Detect which cell encompasses the target text, then output its [x, y] center coordinate. 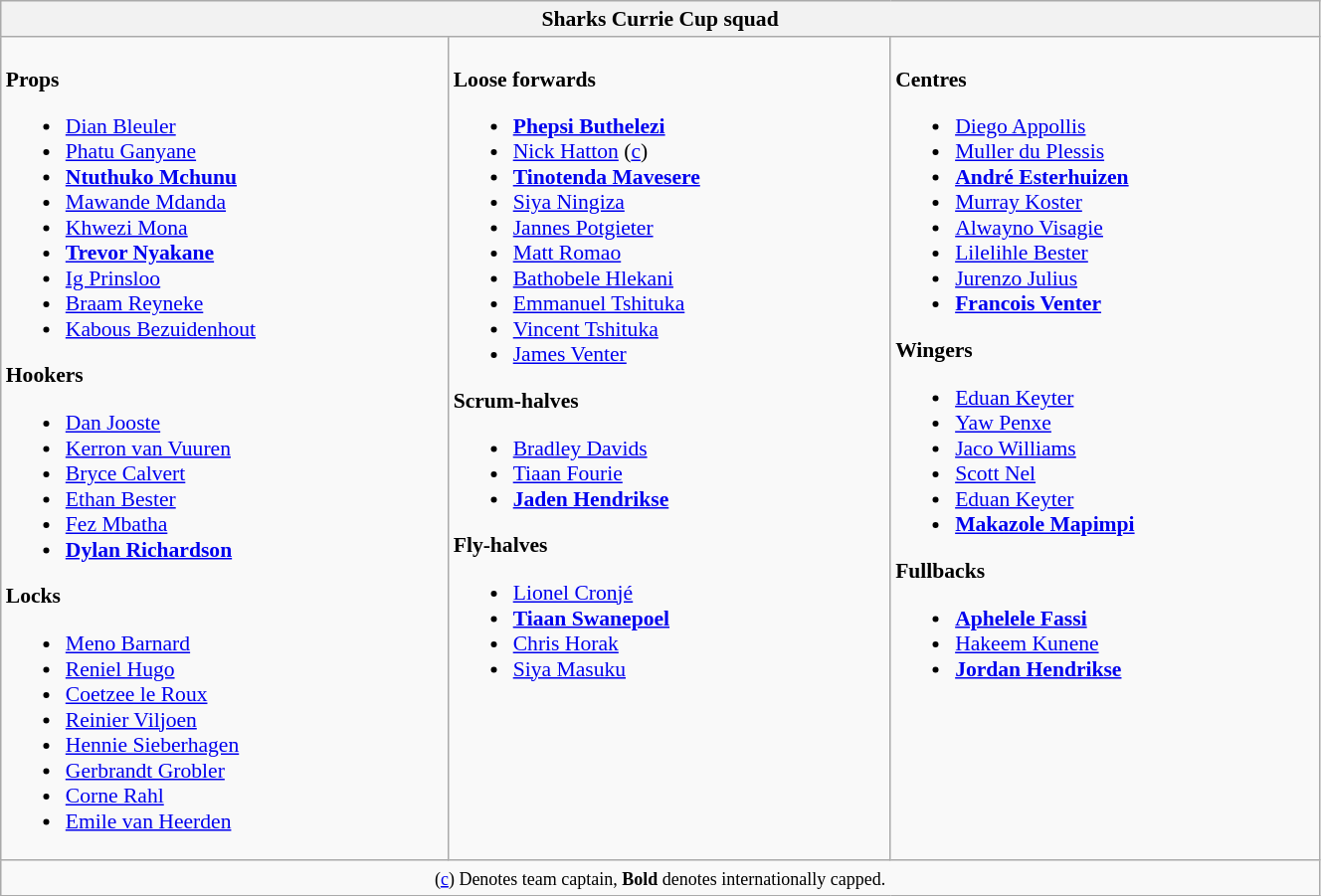
(c) Denotes team captain, Bold denotes internationally capped. [660, 878]
Sharks Currie Cup squad [660, 19]
